Capture the cell that displays the provided text and extract its [x, y] central coordinate. 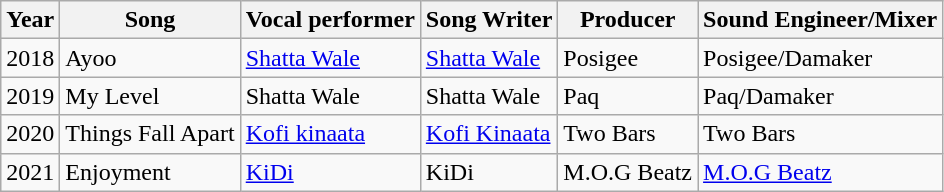
Sound Engineer/Mixer [820, 20]
My Level [150, 96]
Posigee [628, 58]
Producer [628, 20]
Things Fall Apart [150, 134]
2020 [30, 134]
2021 [30, 172]
Posigee/Damaker [820, 58]
Kofi Kinaata [489, 134]
2018 [30, 58]
Kofi kinaata [330, 134]
Ayoo [150, 58]
Paq [628, 96]
Paq/Damaker [820, 96]
2019 [30, 96]
Year [30, 20]
Enjoyment [150, 172]
Vocal performer [330, 20]
Song [150, 20]
Song Writer [489, 20]
